Output the (X, Y) coordinate of the center of the cell containing the given text.  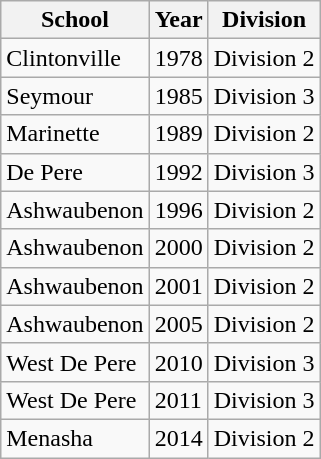
1985 (178, 96)
2011 (178, 400)
Seymour (75, 96)
1992 (178, 172)
2014 (178, 438)
Menasha (75, 438)
1989 (178, 134)
1978 (178, 58)
De Pere (75, 172)
2005 (178, 324)
2001 (178, 286)
Clintonville (75, 58)
Year (178, 20)
1996 (178, 210)
Marinette (75, 134)
2010 (178, 362)
Division (264, 20)
2000 (178, 248)
School (75, 20)
